Search for the cell housing the specified text and yield its [x, y] center coordinate. 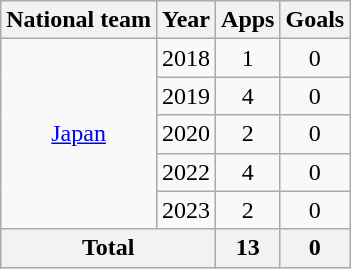
13 [248, 248]
2018 [186, 58]
Japan [79, 134]
1 [248, 58]
2023 [186, 210]
Total [108, 248]
Apps [248, 20]
Goals [315, 20]
2019 [186, 96]
2020 [186, 134]
Year [186, 20]
National team [79, 20]
2022 [186, 172]
